From the cell containing the given text, extract its center point as [X, Y] coordinate. 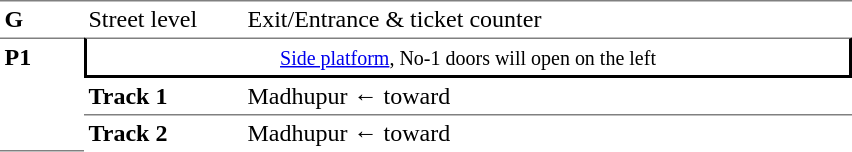
G [42, 19]
Side platform, No-1 doors will open on the left [468, 58]
P1 [42, 95]
Exit/Entrance & ticket counter [548, 19]
Street level [164, 19]
Track 2 [164, 134]
Track 1 [164, 97]
